Find where the given text appears and provide that cell's center as [X, Y] coordinate. 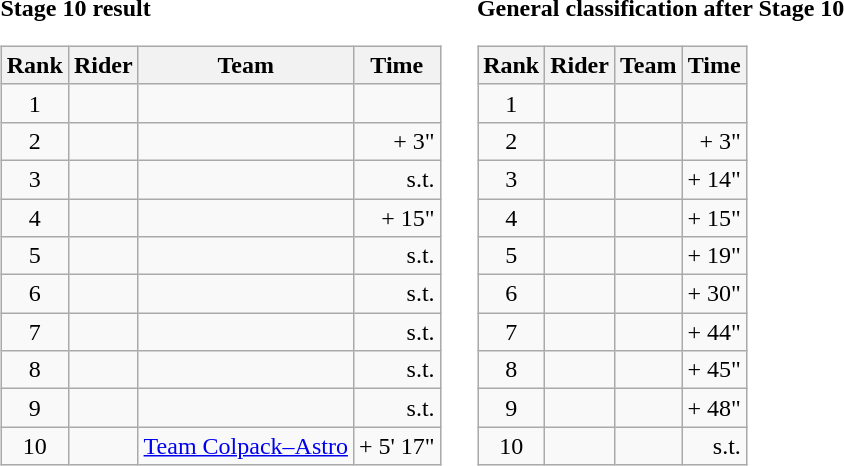
+ 14" [714, 179]
Team Colpack–Astro [246, 446]
+ 19" [714, 256]
+ 30" [714, 294]
+ 44" [714, 332]
+ 48" [714, 408]
+ 5' 17" [396, 446]
+ 45" [714, 370]
